Extract the (x, y) coordinate from the center of the cell holding the provided text.  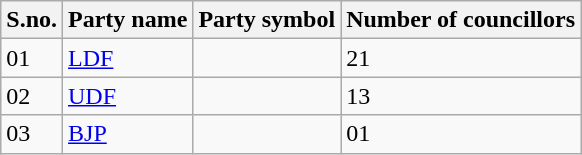
BJP (128, 134)
S.no. (32, 20)
Party symbol (267, 20)
UDF (128, 96)
21 (461, 58)
Number of councillors (461, 20)
LDF (128, 58)
03 (32, 134)
02 (32, 96)
13 (461, 96)
Party name (128, 20)
